Locate the cell with the specified text and output its (X, Y) center coordinate. 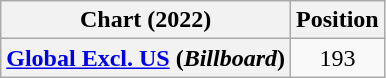
Global Excl. US (Billboard) (146, 58)
193 (338, 58)
Chart (2022) (146, 20)
Position (338, 20)
